Determine the [x, y] coordinate at the center of the cell enclosing the given text.  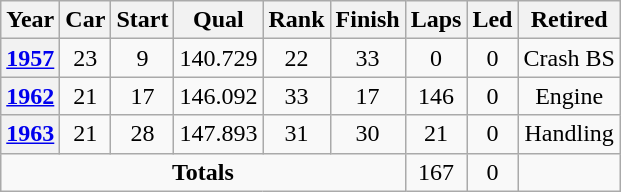
Qual [218, 20]
167 [436, 172]
140.729 [218, 58]
23 [86, 58]
Rank [296, 20]
Handling [569, 134]
9 [142, 58]
Led [492, 20]
22 [296, 58]
1963 [30, 134]
Retired [569, 20]
146 [436, 96]
Engine [569, 96]
Car [86, 20]
Totals [203, 172]
146.092 [218, 96]
30 [368, 134]
Year [30, 20]
Laps [436, 20]
147.893 [218, 134]
1957 [30, 58]
Start [142, 20]
1962 [30, 96]
Finish [368, 20]
31 [296, 134]
28 [142, 134]
Crash BS [569, 58]
